Scan for the cell matching the given text and deliver its [X, Y] coordinate at center. 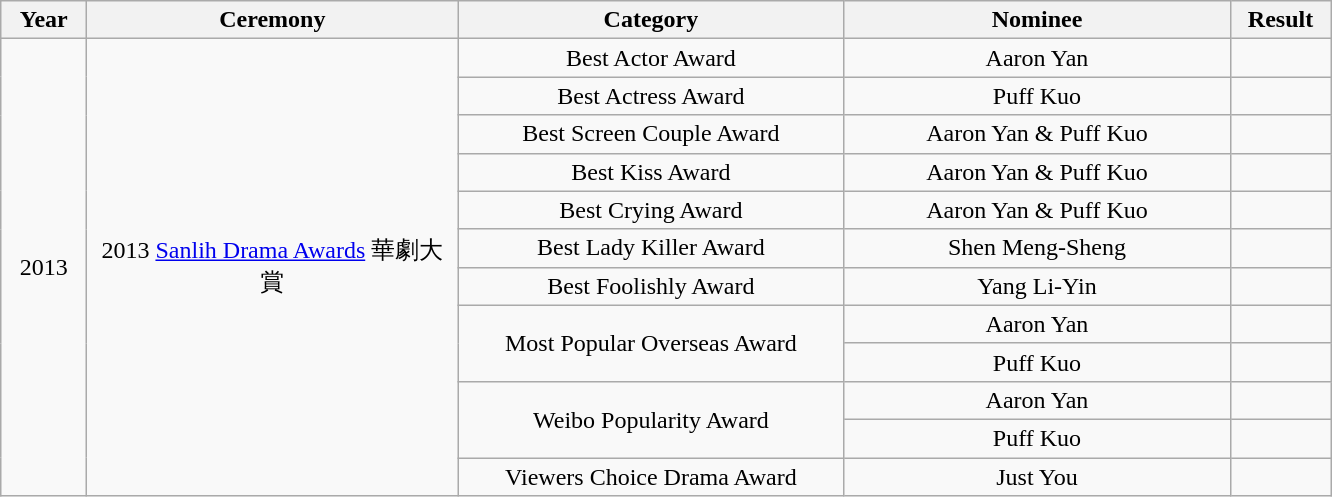
2013 Sanlih Drama Awards 華劇大賞 [272, 268]
Weibo Popularity Award [651, 419]
Best Kiss Award [651, 172]
Best Actor Award [651, 58]
Viewers Choice Drama Award [651, 477]
Nominee [1037, 20]
Best Screen Couple Award [651, 134]
2013 [44, 268]
Best Lady Killer Award [651, 248]
Best Actress Award [651, 96]
Year [44, 20]
Category [651, 20]
Just You [1037, 477]
Most Popular Overseas Award [651, 343]
Yang Li-Yin [1037, 286]
Result [1280, 20]
Best Foolishly Award [651, 286]
Shen Meng-Sheng [1037, 248]
Best Crying Award [651, 210]
Ceremony [272, 20]
